Return the (x, y) coordinate for the center point of the cell that contains the specified text.  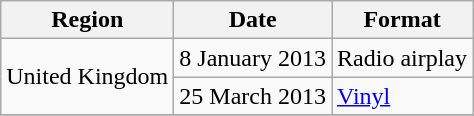
8 January 2013 (253, 58)
Date (253, 20)
Region (88, 20)
United Kingdom (88, 77)
Radio airplay (402, 58)
Vinyl (402, 96)
Format (402, 20)
25 March 2013 (253, 96)
